Determine the [x, y] coordinate at the center of the cell enclosing the given text.  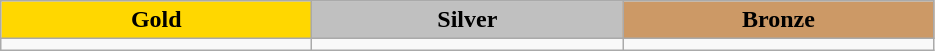
Bronze [778, 20]
Silver [468, 20]
Gold [156, 20]
